Return the [X, Y] coordinate for the center point of the cell that contains the specified text.  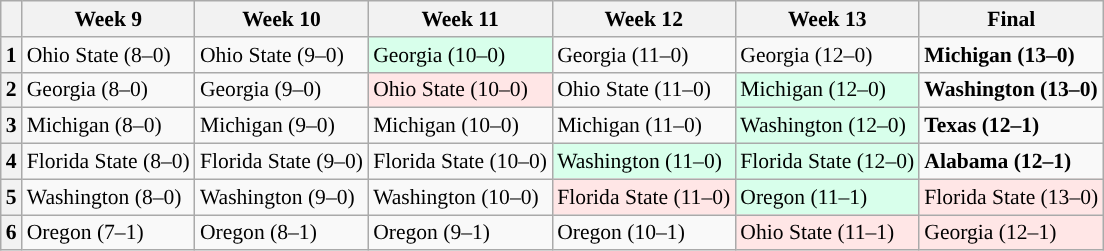
Georgia (11–0) [644, 55]
Georgia (12–0) [827, 55]
Washington (9–0) [282, 197]
Texas (12–1) [1011, 126]
Washington (12–0) [827, 126]
Final [1011, 19]
Florida State (9–0) [282, 162]
Michigan (12–0) [827, 90]
Florida State (13–0) [1011, 197]
Washington (11–0) [644, 162]
Ohio State (8–0) [108, 55]
Oregon (8–1) [282, 233]
4 [12, 162]
Washington (10–0) [460, 197]
Week 11 [460, 19]
Week 9 [108, 19]
Week 10 [282, 19]
Ohio State (11–0) [644, 90]
Florida State (10–0) [460, 162]
Oregon (9–1) [460, 233]
1 [12, 55]
Michigan (11–0) [644, 126]
Georgia (12–1) [1011, 233]
Week 12 [644, 19]
Georgia (8–0) [108, 90]
Michigan (13–0) [1011, 55]
Georgia (9–0) [282, 90]
Oregon (11–1) [827, 197]
Florida State (12–0) [827, 162]
Ohio State (9–0) [282, 55]
2 [12, 90]
Washington (13–0) [1011, 90]
Ohio State (10–0) [460, 90]
Ohio State (11–1) [827, 233]
Washington (8–0) [108, 197]
5 [12, 197]
Oregon (10–1) [644, 233]
Michigan (8–0) [108, 126]
Alabama (12–1) [1011, 162]
Florida State (8–0) [108, 162]
Michigan (10–0) [460, 126]
6 [12, 233]
Oregon (7–1) [108, 233]
Michigan (9–0) [282, 126]
3 [12, 126]
Georgia (10–0) [460, 55]
Week 13 [827, 19]
Florida State (11–0) [644, 197]
